Identify which cell holds the provided text, then report its (X, Y) central coordinate. 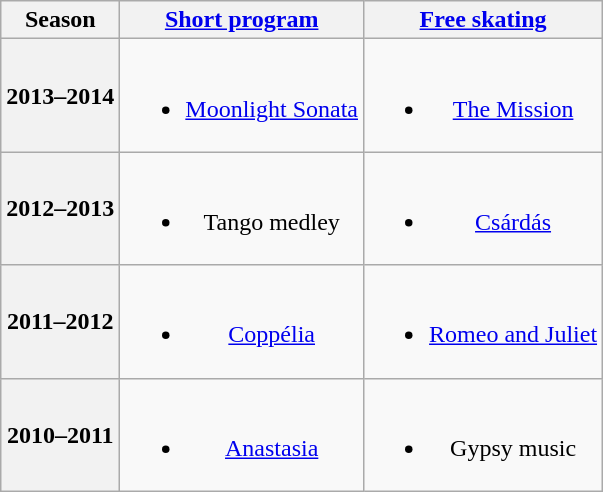
Moonlight Sonata (242, 96)
Anastasia (242, 434)
2012–2013 (60, 208)
Coppélia (242, 322)
Tango medley (242, 208)
2011–2012 (60, 322)
Gypsy music (484, 434)
Romeo and Juliet (484, 322)
Season (60, 20)
2013–2014 (60, 96)
Csárdás (484, 208)
Short program (242, 20)
Free skating (484, 20)
The Mission (484, 96)
2010–2011 (60, 434)
